Pinpoint the cell where the given text exists, returning its (X, Y) midpoint coordinate. 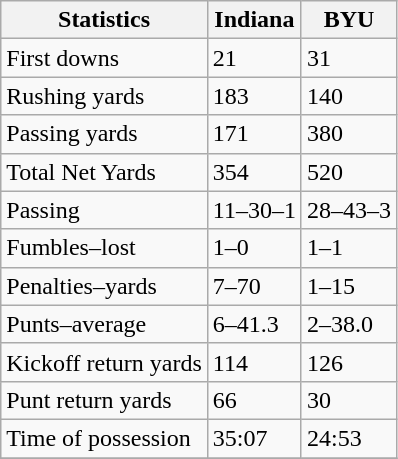
354 (254, 172)
2–38.0 (348, 324)
Fumbles–lost (104, 248)
Passing yards (104, 134)
21 (254, 58)
24:53 (348, 438)
380 (348, 134)
1–15 (348, 286)
Rushing yards (104, 96)
Passing (104, 210)
126 (348, 362)
Kickoff return yards (104, 362)
Total Net Yards (104, 172)
1–1 (348, 248)
140 (348, 96)
30 (348, 400)
First downs (104, 58)
1–0 (254, 248)
Indiana (254, 20)
Penalties–yards (104, 286)
31 (348, 58)
114 (254, 362)
183 (254, 96)
Statistics (104, 20)
66 (254, 400)
BYU (348, 20)
11–30–1 (254, 210)
Punt return yards (104, 400)
7–70 (254, 286)
171 (254, 134)
Time of possession (104, 438)
6–41.3 (254, 324)
28–43–3 (348, 210)
520 (348, 172)
35:07 (254, 438)
Punts–average (104, 324)
